Output the (x, y) coordinate of the center of the cell containing the given text.  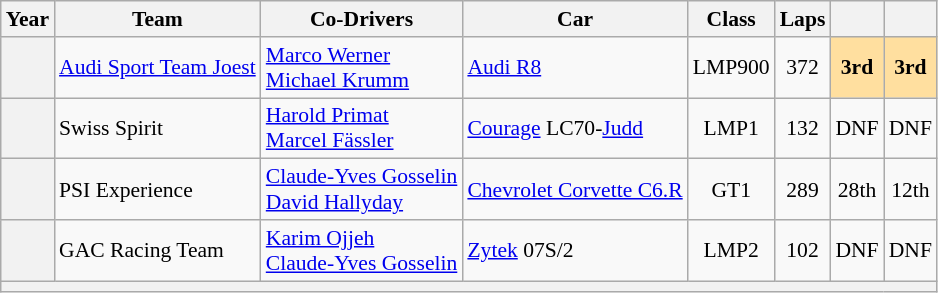
Zytek 07S/2 (574, 250)
LMP2 (732, 250)
Laps (803, 19)
289 (803, 190)
Team (158, 19)
PSI Experience (158, 190)
Harold Primat Marcel Fässler (362, 128)
LMP1 (732, 128)
GT1 (732, 190)
Year (28, 19)
12th (910, 190)
Claude-Yves Gosselin David Hallyday (362, 190)
132 (803, 128)
Class (732, 19)
Marco Werner Michael Krumm (362, 68)
Courage LC70-Judd (574, 128)
Swiss Spirit (158, 128)
Audi R8 (574, 68)
GAC Racing Team (158, 250)
Audi Sport Team Joest (158, 68)
Karim Ojjeh Claude-Yves Gosselin (362, 250)
102 (803, 250)
LMP900 (732, 68)
Car (574, 19)
28th (856, 190)
Co-Drivers (362, 19)
372 (803, 68)
Chevrolet Corvette C6.R (574, 190)
